For the text-containing cell, return its midpoint in (x, y) coordinate format. 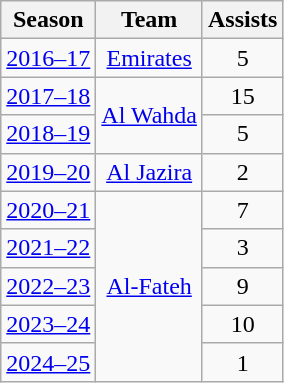
Al-Fateh (150, 286)
Team (150, 20)
2022–23 (48, 286)
Season (48, 20)
2024–25 (48, 362)
1 (242, 362)
2021–22 (48, 248)
10 (242, 324)
3 (242, 248)
7 (242, 210)
2019–20 (48, 172)
Al Wahda (150, 115)
Assists (242, 20)
9 (242, 286)
2018–19 (48, 134)
Al Jazira (150, 172)
2016–17 (48, 58)
2020–21 (48, 210)
2017–18 (48, 96)
2 (242, 172)
Emirates (150, 58)
2023–24 (48, 324)
15 (242, 96)
